Find where the given text appears and provide that cell's center as (x, y) coordinate. 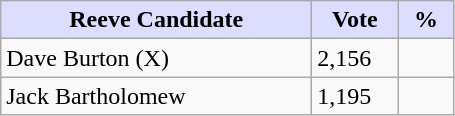
% (426, 20)
Vote (355, 20)
2,156 (355, 58)
1,195 (355, 96)
Dave Burton (X) (156, 58)
Jack Bartholomew (156, 96)
Reeve Candidate (156, 20)
